From the cell containing the given text, extract its center point as (x, y) coordinate. 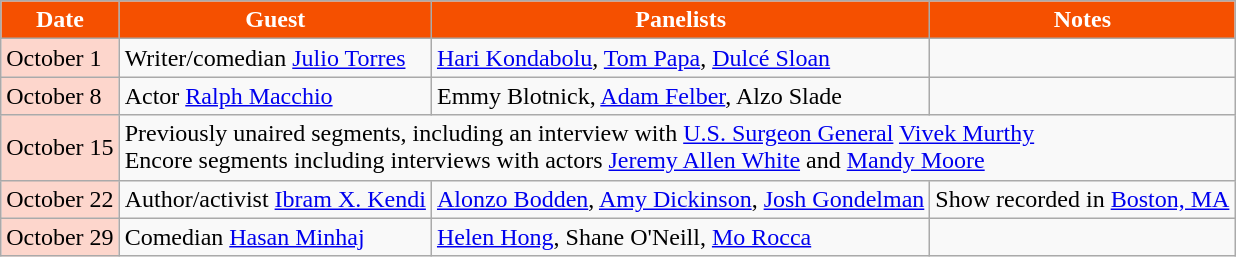
Panelists (680, 20)
Alonzo Bodden, Amy Dickinson, Josh Gondelman (680, 199)
Guest (275, 20)
Show recorded in Boston, MA (1082, 199)
Writer/comedian Julio Torres (275, 58)
Notes (1082, 20)
Comedian Hasan Minhaj (275, 237)
Helen Hong, Shane O'Neill, Mo Rocca (680, 237)
Emmy Blotnick, Adam Felber, Alzo Slade (680, 96)
October 29 (60, 237)
October 8 (60, 96)
October 1 (60, 58)
Actor Ralph Macchio (275, 96)
Hari Kondabolu, Tom Papa, Dulcé Sloan (680, 58)
October 15 (60, 148)
Date (60, 20)
October 22 (60, 199)
Author/activist Ibram X. Kendi (275, 199)
